Detect which cell encompasses the target text, then output its [x, y] center coordinate. 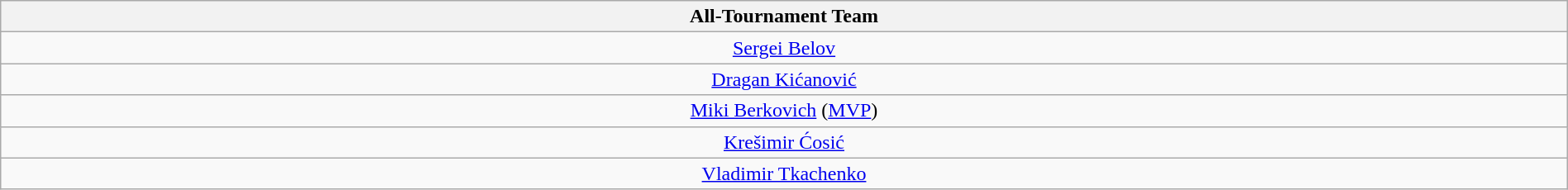
Miki Berkovich (MVP) [784, 111]
All-Tournament Team [784, 17]
Sergei Belov [784, 48]
Dragan Kićanović [784, 79]
Vladimir Tkachenko [784, 173]
Krešimir Ćosić [784, 142]
